Return (x, y) of the center of cell containing provided text 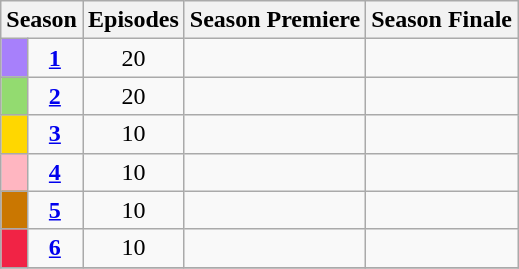
Season (42, 20)
3 (54, 134)
4 (54, 172)
6 (54, 248)
2 (54, 96)
5 (54, 210)
1 (54, 58)
Season Premiere (274, 20)
Episodes (133, 20)
Season Finale (442, 20)
